Detect which cell encompasses the target text, then output its (x, y) center coordinate. 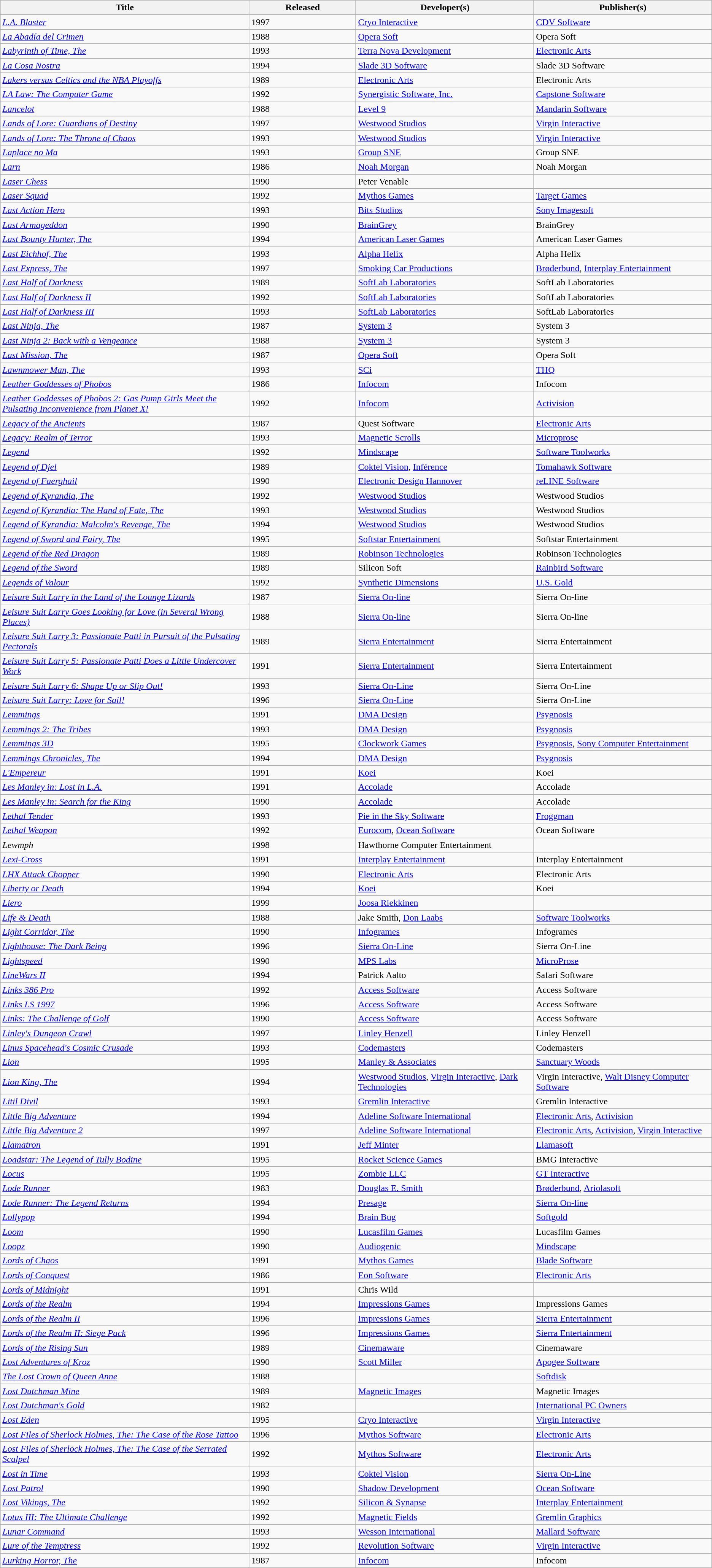
Jake Smith, Don Laabs (445, 917)
Lords of the Rising Sun (125, 1347)
Title (125, 8)
Sanctuary Woods (623, 1062)
Shadow Development (445, 1488)
Last Eichhof, The (125, 254)
Tomahawk Software (623, 467)
1982 (303, 1406)
Lost Dutchman Mine (125, 1391)
Rainbird Software (623, 568)
Lancelot (125, 109)
Target Games (623, 196)
Synthetic Dimensions (445, 582)
Revolution Software (445, 1546)
Douglas E. Smith (445, 1188)
Electronic Arts, Activision, Virgin Interactive (623, 1130)
La Cosa Nostra (125, 65)
Lethal Tender (125, 816)
Lemmings 3D (125, 744)
Links LS 1997 (125, 1004)
Softgold (623, 1217)
Terra Nova Development (445, 51)
Linley's Dungeon Crawl (125, 1033)
Publisher(s) (623, 8)
1983 (303, 1188)
Light Corridor, The (125, 932)
Loadstar: The Legend of Tully Bodine (125, 1159)
Sony Imagesoft (623, 210)
Level 9 (445, 109)
Litil Divil (125, 1101)
Llamatron (125, 1145)
Leisure Suit Larry 5: Passionate Patti Does a Little Undercover Work (125, 666)
LineWars II (125, 975)
Lollypop (125, 1217)
Electronic Arts, Activision (623, 1116)
L'Empereur (125, 773)
Lost Adventures of Kroz (125, 1362)
Developer(s) (445, 8)
Lands of Lore: The Throne of Chaos (125, 138)
Legend (125, 452)
Manley & Associates (445, 1062)
Loopz (125, 1246)
Mandarin Software (623, 109)
Last Action Hero (125, 210)
Lost Eden (125, 1420)
Legend of the Sword (125, 568)
1998 (303, 845)
Magnetic Scrolls (445, 438)
Lure of the Temptress (125, 1546)
Lords of the Realm (125, 1304)
Lost Files of Sherlock Holmes, The: The Case of the Serrated Scalpel (125, 1454)
Lion (125, 1062)
Jeff Minter (445, 1145)
Lethal Weapon (125, 830)
Bits Studios (445, 210)
Links 386 Pro (125, 990)
Virgin Interactive, Walt Disney Computer Software (623, 1082)
Legend of the Red Dragon (125, 553)
Westwood Studios, Virgin Interactive, Dark Technologies (445, 1082)
Labyrinth of Time, The (125, 51)
Lightspeed (125, 961)
Patrick Aalto (445, 975)
Leisure Suit Larry in the Land of the Lounge Lizards (125, 597)
Liero (125, 903)
Larn (125, 167)
Laser Chess (125, 181)
Lemmings 2: The Tribes (125, 729)
Brøderbund, Interplay Entertainment (623, 268)
Les Manley in: Lost in L.A. (125, 787)
Audiogenic (445, 1246)
Leisure Suit Larry: Love for Sail! (125, 700)
The Lost Crown of Queen Anne (125, 1376)
Last Half of Darkness III (125, 312)
Peter Venable (445, 181)
LHX Attack Chopper (125, 874)
Legend of Djel (125, 467)
Legend of Kyrandia: The Hand of Fate, The (125, 510)
Leather Goddesses of Phobos (125, 384)
Lost Dutchman's Gold (125, 1406)
Magnetic Fields (445, 1517)
Laplace no Ma (125, 152)
Lewmph (125, 845)
Brain Bug (445, 1217)
Lemmings (125, 715)
Last Mission, The (125, 355)
Wesson International (445, 1531)
Locus (125, 1174)
Capstone Software (623, 94)
Lost in Time (125, 1474)
Psygnosis, Sony Computer Entertainment (623, 744)
Activision (623, 403)
Last Half of Darkness II (125, 297)
Legends of Valour (125, 582)
Lotus III: The Ultimate Challenge (125, 1517)
Legend of Kyrandia, The (125, 496)
Quest Software (445, 423)
Little Big Adventure 2 (125, 1130)
Coktel Vision (445, 1474)
MPS Labs (445, 961)
Scott Miller (445, 1362)
Laser Squad (125, 196)
Eurocom, Ocean Software (445, 830)
Gremlin Graphics (623, 1517)
Last Ninja 2: Back with a Vengeance (125, 340)
Lode Runner: The Legend Returns (125, 1203)
Legend of Faerghail (125, 481)
Lords of the Realm II: Siege Pack (125, 1333)
MicroProse (623, 961)
Lands of Lore: Guardians of Destiny (125, 123)
Last Armageddon (125, 225)
L.A. Blaster (125, 22)
La Abadía del Crimen (125, 37)
reLINE Software (623, 481)
Life & Death (125, 917)
Chris Wild (445, 1290)
LA Law: The Computer Game (125, 94)
Legacy: Realm of Terror (125, 438)
Lost Vikings, The (125, 1503)
Leisure Suit Larry Goes Looking for Love (in Several Wrong Places) (125, 616)
Clockwork Games (445, 744)
Froggman (623, 816)
Rocket Science Games (445, 1159)
Silicon Soft (445, 568)
Smoking Car Productions (445, 268)
Legend of Sword and Fairy, The (125, 539)
Softdisk (623, 1376)
Leisure Suit Larry 3: Passionate Patti in Pursuit of the Pulsating Pectorals (125, 641)
Apogee Software (623, 1362)
Coktel Vision, Inférence (445, 467)
Lost Patrol (125, 1488)
Llamasoft (623, 1145)
Liberty or Death (125, 888)
Mallard Software (623, 1531)
Lemmings Chronicles, The (125, 758)
BMG Interactive (623, 1159)
Released (303, 8)
GT Interactive (623, 1174)
Leather Goddesses of Phobos 2: Gas Pump Girls Meet the Pulsating Inconvenience from Planet X! (125, 403)
Legacy of the Ancients (125, 423)
Lords of Midnight (125, 1290)
Last Bounty Hunter, The (125, 239)
Last Ninja, The (125, 326)
Lost Files of Sherlock Holmes, The: The Case of the Rose Tattoo (125, 1434)
Hawthorne Computer Entertainment (445, 845)
Lords of Conquest (125, 1275)
Links: The Challenge of Golf (125, 1019)
Legend of Kyrandia: Malcolm's Revenge, The (125, 525)
U.S. Gold (623, 582)
Lawnmower Man, The (125, 369)
Les Manley in: Search for the King (125, 801)
Joosa Riekkinen (445, 903)
Lords of Chaos (125, 1261)
Electronic Design Hannover (445, 481)
Safari Software (623, 975)
Little Big Adventure (125, 1116)
CDV Software (623, 22)
Linus Spacehead's Cosmic Crusade (125, 1048)
Brøderbund, Ariolasoft (623, 1188)
Silicon & Synapse (445, 1503)
International PC Owners (623, 1406)
Last Express, The (125, 268)
Eon Software (445, 1275)
Lurking Horror, The (125, 1560)
1999 (303, 903)
Lunar Command (125, 1531)
Leisure Suit Larry 6: Shape Up or Slip Out! (125, 686)
Microprose (623, 438)
THQ (623, 369)
Lakers versus Celtics and the NBA Playoffs (125, 80)
SCi (445, 369)
Lion King, The (125, 1082)
Last Half of Darkness (125, 283)
Lode Runner (125, 1188)
Synergistic Software, Inc. (445, 94)
Lords of the Realm II (125, 1318)
Zombie LLC (445, 1174)
Presage (445, 1203)
Lexi-Cross (125, 859)
Loom (125, 1232)
Lighthouse: The Dark Being (125, 946)
Pie in the Sky Software (445, 816)
Blade Software (623, 1261)
